Detect which cell encompasses the target text, then output its [X, Y] center coordinate. 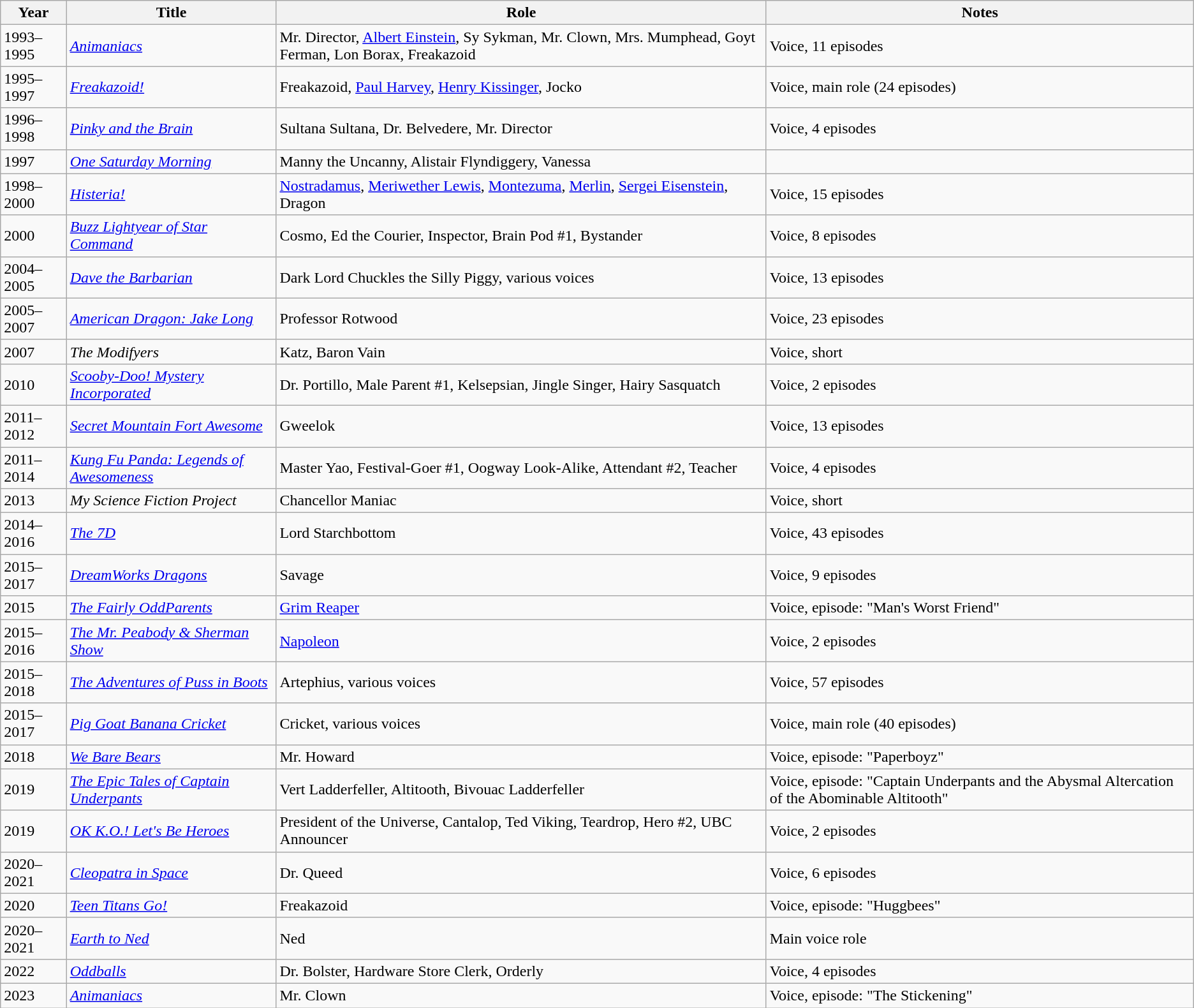
2023 [33, 995]
Lord Starchbottom [521, 533]
Manny the Uncanny, Alistair Flyndiggery, Vanessa [521, 161]
Voice, 8 episodes [980, 236]
Voice, main role (24 episodes) [980, 87]
Oddballs [171, 971]
Earth to Ned [171, 938]
Voice, 15 episodes [980, 194]
Pig Goat Banana Cricket [171, 723]
The Fairly OddParents [171, 608]
The Modifyers [171, 352]
Voice, episode: "Man's Worst Friend" [980, 608]
Histeria! [171, 194]
Cosmo, Ed the Courier, Inspector, Brain Pod #1, Bystander [521, 236]
Voice, 11 episodes [980, 46]
Mr. Director, Albert Einstein, Sy Sykman, Mr. Clown, Mrs. Mumphead, Goyt Ferman, Lon Borax, Freakazoid [521, 46]
Professor Rotwood [521, 319]
Voice, 9 episodes [980, 575]
Nostradamus, Meriwether Lewis, Montezuma, Merlin, Sergei Eisenstein, Dragon [521, 194]
One Saturday Morning [171, 161]
Scooby-Doo! Mystery Incorporated [171, 384]
Dr. Queed [521, 873]
Napoleon [521, 641]
Teen Titans Go! [171, 905]
Dr. Bolster, Hardware Store Clerk, Orderly [521, 971]
2007 [33, 352]
Notes [980, 13]
My Science Fiction Project [171, 501]
The 7D [171, 533]
1993–1995 [33, 46]
1998–2000 [33, 194]
Ned [521, 938]
1996–1998 [33, 129]
Artephius, various voices [521, 683]
Voice, episode: "Paperboyz" [980, 757]
Dark Lord Chuckles the Silly Piggy, various voices [521, 277]
Dave the Barbarian [171, 277]
Voice, 23 episodes [980, 319]
1997 [33, 161]
Vert Ladderfeller, Altitooth, Bivouac Ladderfeller [521, 790]
Voice, episode: "Captain Underpants and the Abysmal Altercation of the Abominable Altitooth" [980, 790]
Voice, 43 episodes [980, 533]
The Epic Tales of Captain Underpants [171, 790]
OK K.O.! Let's Be Heroes [171, 831]
Cricket, various voices [521, 723]
American Dragon: Jake Long [171, 319]
Katz, Baron Vain [521, 352]
2014–2016 [33, 533]
2004–2005 [33, 277]
2015–2016 [33, 641]
Voice, 6 episodes [980, 873]
2010 [33, 384]
Grim Reaper [521, 608]
The Mr. Peabody & Sherman Show [171, 641]
Title [171, 13]
Buzz Lightyear of Star Command [171, 236]
Savage [521, 575]
2011–2012 [33, 426]
Gweelok [521, 426]
Dr. Portillo, Male Parent #1, Kelsepsian, Jingle Singer, Hairy Sasquatch [521, 384]
Freakazoid [521, 905]
Role [521, 13]
Voice, episode: "The Stickening" [980, 995]
2020 [33, 905]
1995–1997 [33, 87]
Voice, main role (40 episodes) [980, 723]
2018 [33, 757]
We Bare Bears [171, 757]
2022 [33, 971]
2015 [33, 608]
Main voice role [980, 938]
Mr. Howard [521, 757]
Secret Mountain Fort Awesome [171, 426]
President of the Universe, Cantalop, Ted Viking, Teardrop, Hero #2, UBC Announcer [521, 831]
2000 [33, 236]
Freakazoid, Paul Harvey, Henry Kissinger, Jocko [521, 87]
Voice, episode: "Huggbees" [980, 905]
2011–2014 [33, 467]
2015–2018 [33, 683]
Chancellor Maniac [521, 501]
Master Yao, Festival-Goer #1, Oogway Look-Alike, Attendant #2, Teacher [521, 467]
Mr. Clown [521, 995]
Kung Fu Panda: Legends of Awesomeness [171, 467]
Freakazoid! [171, 87]
Pinky and the Brain [171, 129]
DreamWorks Dragons [171, 575]
Sultana Sultana, Dr. Belvedere, Mr. Director [521, 129]
2005–2007 [33, 319]
Year [33, 13]
Voice, 57 episodes [980, 683]
The Adventures of Puss in Boots [171, 683]
Cleopatra in Space [171, 873]
2013 [33, 501]
